Capture the cell that displays the provided text and extract its [x, y] central coordinate. 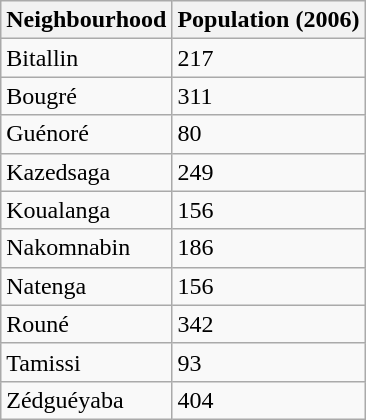
342 [268, 324]
93 [268, 362]
217 [268, 58]
Population (2006) [268, 20]
Bougré [86, 96]
Nakomnabin [86, 248]
Tamissi [86, 362]
Natenga [86, 286]
Neighbourhood [86, 20]
249 [268, 172]
80 [268, 134]
Zédguéyaba [86, 400]
Guénoré [86, 134]
Bitallin [86, 58]
Rouné [86, 324]
404 [268, 400]
Kazedsaga [86, 172]
311 [268, 96]
Koualanga [86, 210]
186 [268, 248]
